Search for the cell housing the specified text and yield its [x, y] center coordinate. 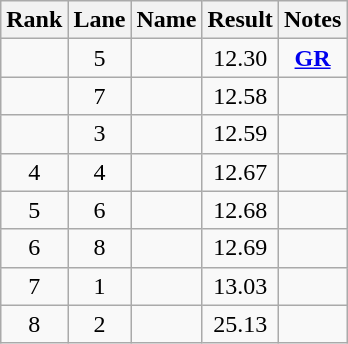
Notes [312, 20]
3 [100, 134]
Result [240, 20]
25.13 [240, 324]
1 [100, 286]
12.67 [240, 172]
12.58 [240, 96]
Name [166, 20]
2 [100, 324]
12.59 [240, 134]
13.03 [240, 286]
12.69 [240, 248]
Rank [34, 20]
Lane [100, 20]
GR [312, 58]
12.68 [240, 210]
12.30 [240, 58]
